Find where the given text appears and provide that cell's center as (X, Y) coordinate. 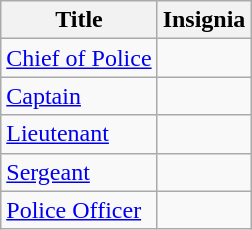
Title (79, 20)
Captain (79, 96)
Sergeant (79, 172)
Lieutenant (79, 134)
Insignia (204, 20)
Chief of Police (79, 58)
Police Officer (79, 210)
